Scan for the cell matching the given text and deliver its (x, y) coordinate at center. 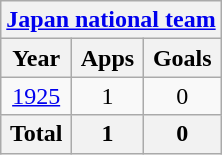
Japan national team (111, 20)
Goals (182, 58)
Apps (108, 58)
Total (36, 134)
Year (36, 58)
1925 (36, 96)
